Identify which cell holds the provided text, then report its (x, y) central coordinate. 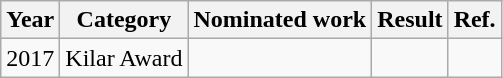
2017 (30, 58)
Kilar Award (124, 58)
Nominated work (280, 20)
Result (410, 20)
Category (124, 20)
Year (30, 20)
Ref. (474, 20)
